Find where the given text appears and provide that cell's center as (x, y) coordinate. 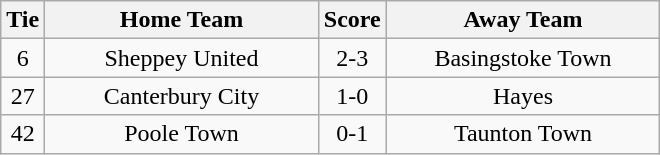
Canterbury City (182, 96)
Home Team (182, 20)
6 (23, 58)
Poole Town (182, 134)
Tie (23, 20)
Hayes (523, 96)
0-1 (352, 134)
1-0 (352, 96)
42 (23, 134)
Score (352, 20)
Away Team (523, 20)
Basingstoke Town (523, 58)
27 (23, 96)
2-3 (352, 58)
Sheppey United (182, 58)
Taunton Town (523, 134)
